Locate the cell with the specified text and output its [x, y] center coordinate. 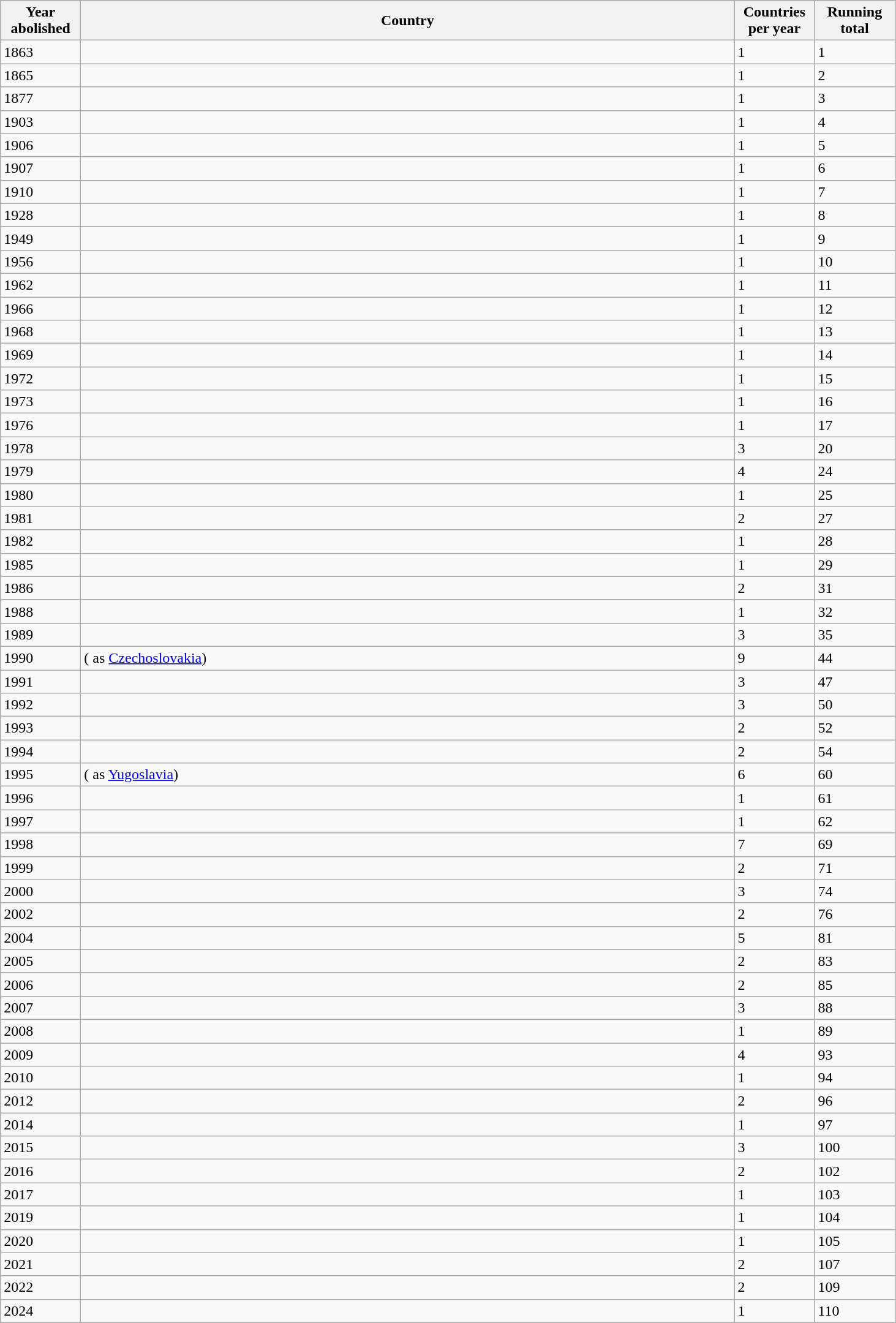
1988 [40, 611]
1985 [40, 565]
1969 [40, 355]
81 [855, 938]
103 [855, 1194]
83 [855, 961]
25 [855, 495]
2004 [40, 938]
1903 [40, 122]
52 [855, 728]
2002 [40, 914]
10 [855, 262]
1980 [40, 495]
2017 [40, 1194]
85 [855, 984]
96 [855, 1101]
1995 [40, 775]
2022 [40, 1287]
13 [855, 332]
1994 [40, 752]
1966 [40, 308]
1968 [40, 332]
35 [855, 635]
1973 [40, 402]
2009 [40, 1054]
1907 [40, 168]
14 [855, 355]
2015 [40, 1148]
2016 [40, 1171]
69 [855, 845]
1956 [40, 262]
1999 [40, 868]
61 [855, 798]
93 [855, 1054]
76 [855, 914]
2006 [40, 984]
1989 [40, 635]
1910 [40, 192]
1981 [40, 518]
17 [855, 425]
1928 [40, 215]
1962 [40, 285]
102 [855, 1171]
1998 [40, 845]
1877 [40, 99]
27 [855, 518]
1993 [40, 728]
107 [855, 1264]
60 [855, 775]
1906 [40, 145]
44 [855, 658]
71 [855, 868]
Country [408, 21]
2024 [40, 1311]
109 [855, 1287]
104 [855, 1218]
Running total [855, 21]
89 [855, 1031]
97 [855, 1125]
105 [855, 1241]
47 [855, 682]
74 [855, 891]
88 [855, 1008]
2020 [40, 1241]
1992 [40, 705]
24 [855, 472]
1982 [40, 541]
1990 [40, 658]
50 [855, 705]
1972 [40, 379]
2000 [40, 891]
12 [855, 308]
1978 [40, 448]
94 [855, 1078]
1996 [40, 798]
( as Yugoslavia) [408, 775]
2008 [40, 1031]
( as Czechoslovakia) [408, 658]
100 [855, 1148]
1997 [40, 821]
29 [855, 565]
1865 [40, 75]
2005 [40, 961]
Year abolished [40, 21]
2019 [40, 1218]
8 [855, 215]
1979 [40, 472]
54 [855, 752]
32 [855, 611]
Countries per year [774, 21]
1991 [40, 682]
2012 [40, 1101]
31 [855, 588]
20 [855, 448]
16 [855, 402]
2021 [40, 1264]
1976 [40, 425]
2014 [40, 1125]
62 [855, 821]
2007 [40, 1008]
28 [855, 541]
1986 [40, 588]
15 [855, 379]
11 [855, 285]
110 [855, 1311]
1863 [40, 52]
2010 [40, 1078]
1949 [40, 238]
